Provide the [X, Y] coordinate of the cell's center where the given text is located.  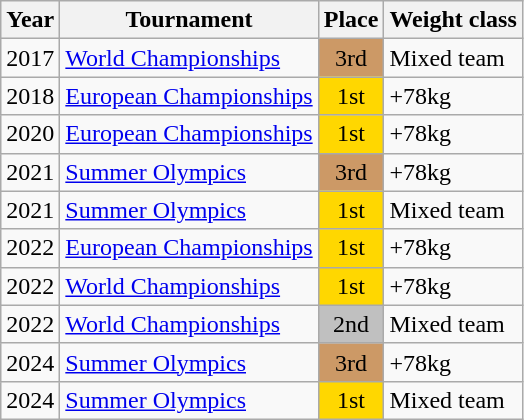
2nd [351, 324]
2018 [30, 96]
2017 [30, 58]
Weight class [453, 20]
Tournament [189, 20]
Year [30, 20]
2020 [30, 134]
Place [351, 20]
